Detect which cell encompasses the target text, then output its [X, Y] center coordinate. 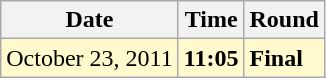
Round [284, 20]
October 23, 2011 [90, 58]
11:05 [211, 58]
Date [90, 20]
Time [211, 20]
Final [284, 58]
